Provide the (x, y) coordinate of the cell's center where the given text is located.  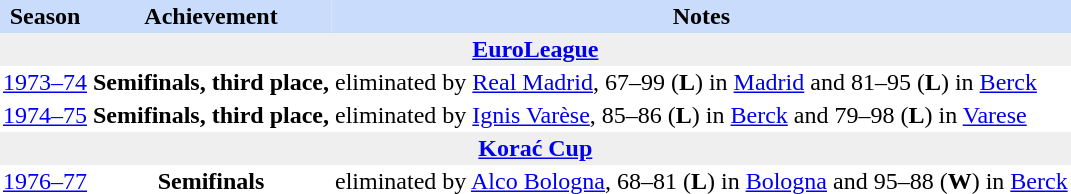
EuroLeague (536, 50)
1973–74 (45, 82)
eliminated by Ignis Varèse, 85–86 (L) in Berck and 79–98 (L) in Varese (702, 116)
Korać Cup (536, 148)
1974–75 (45, 116)
Season (45, 16)
Achievement (211, 16)
Notes (702, 16)
eliminated by Real Madrid, 67–99 (L) in Madrid and 81–95 (L) in Berck (702, 82)
